Pinpoint the cell where the given text exists, returning its [x, y] midpoint coordinate. 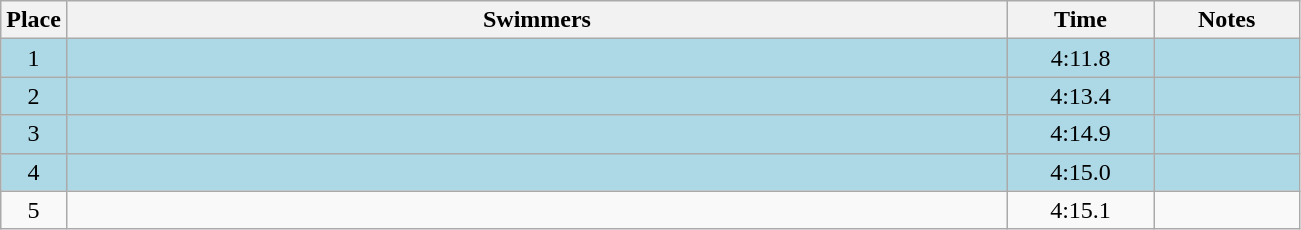
4:11.8 [1081, 58]
5 [34, 210]
4:15.0 [1081, 172]
4:13.4 [1081, 96]
Place [34, 20]
4 [34, 172]
Time [1081, 20]
3 [34, 134]
Notes [1227, 20]
Swimmers [536, 20]
4:14.9 [1081, 134]
1 [34, 58]
2 [34, 96]
4:15.1 [1081, 210]
